Pinpoint the cell where the given text exists, returning its (X, Y) midpoint coordinate. 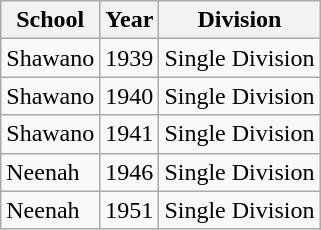
Year (130, 20)
School (50, 20)
1939 (130, 58)
1940 (130, 96)
1946 (130, 172)
1951 (130, 210)
Division (240, 20)
1941 (130, 134)
